Determine the [x, y] coordinate at the center of the cell enclosing the given text.  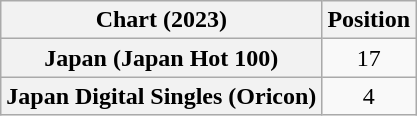
Position [369, 20]
Japan Digital Singles (Oricon) [162, 96]
17 [369, 58]
Japan (Japan Hot 100) [162, 58]
Chart (2023) [162, 20]
4 [369, 96]
